Pinpoint the cell where the given text exists, returning its (x, y) midpoint coordinate. 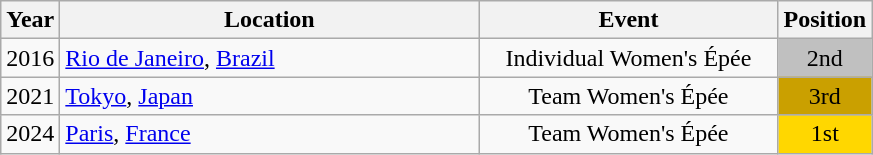
2nd (825, 58)
Paris, France (270, 134)
2021 (30, 96)
Individual Women's Épée (628, 58)
Position (825, 20)
1st (825, 134)
Year (30, 20)
3rd (825, 96)
2016 (30, 58)
Rio de Janeiro, Brazil (270, 58)
Location (270, 20)
2024 (30, 134)
Event (628, 20)
Tokyo, Japan (270, 96)
